Return [X, Y] of the center of cell containing provided text 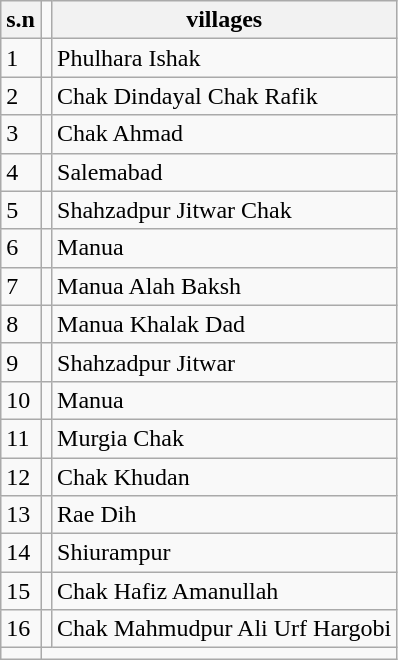
6 [21, 248]
16 [21, 629]
Chak Hafiz Amanullah [224, 591]
Manua Khalak Dad [224, 324]
9 [21, 362]
Shiurampur [224, 553]
Murgia Chak [224, 438]
villages [224, 20]
Chak Dindayal Chak Rafik [224, 96]
Chak Khudan [224, 477]
12 [21, 477]
Chak Ahmad [224, 134]
2 [21, 96]
1 [21, 58]
Shahzadpur Jitwar [224, 362]
Manua Alah Baksh [224, 286]
7 [21, 286]
15 [21, 591]
10 [21, 400]
s.n [21, 20]
14 [21, 553]
Chak Mahmudpur Ali Urf Hargobi [224, 629]
11 [21, 438]
3 [21, 134]
Shahzadpur Jitwar Chak [224, 210]
13 [21, 515]
Phulhara Ishak [224, 58]
Rae Dih [224, 515]
Salemabad [224, 172]
5 [21, 210]
8 [21, 324]
4 [21, 172]
